For the text-containing cell, return its midpoint in (X, Y) coordinate format. 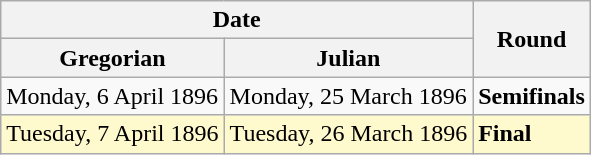
Tuesday, 7 April 1896 (112, 134)
Julian (348, 58)
Gregorian (112, 58)
Date (237, 20)
Semifinals (532, 96)
Round (532, 39)
Monday, 25 March 1896 (348, 96)
Tuesday, 26 March 1896 (348, 134)
Final (532, 134)
Monday, 6 April 1896 (112, 96)
